Search for the cell housing the specified text and yield its (X, Y) center coordinate. 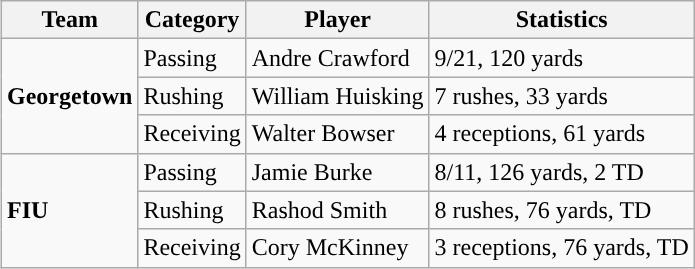
8/11, 126 yards, 2 TD (562, 172)
4 receptions, 61 yards (562, 134)
William Huisking (338, 96)
Jamie Burke (338, 172)
Rashod Smith (338, 210)
Walter Bowser (338, 134)
9/21, 120 yards (562, 58)
Statistics (562, 20)
8 rushes, 76 yards, TD (562, 210)
Player (338, 20)
Team (70, 20)
FIU (70, 210)
Georgetown (70, 96)
Andre Crawford (338, 58)
3 receptions, 76 yards, TD (562, 248)
Category (192, 20)
Cory McKinney (338, 248)
7 rushes, 33 yards (562, 96)
